Extract the [x, y] coordinate from the center of the cell holding the provided text.  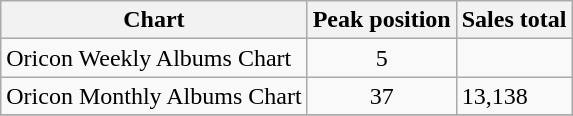
Oricon Monthly Albums Chart [154, 96]
5 [382, 58]
37 [382, 96]
13,138 [514, 96]
Oricon Weekly Albums Chart [154, 58]
Sales total [514, 20]
Chart [154, 20]
Peak position [382, 20]
